Identify which cell holds the provided text, then report its [x, y] central coordinate. 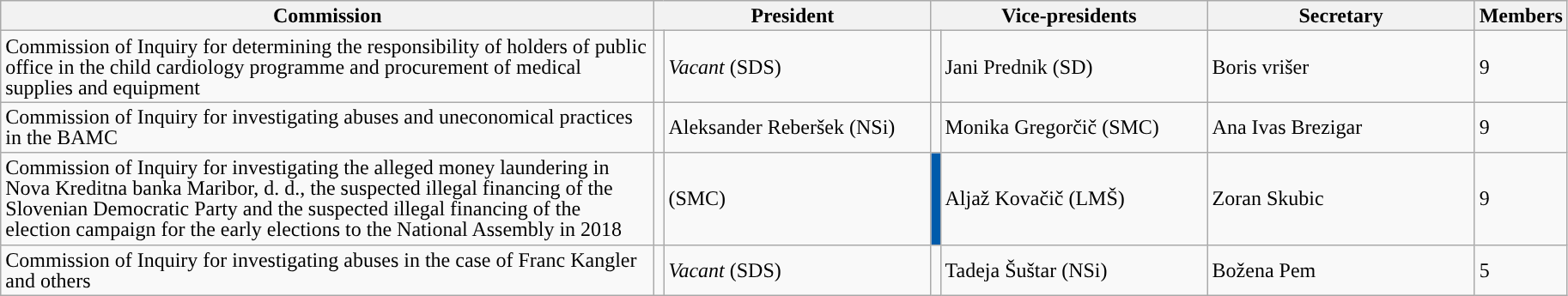
Secretary [1341, 15]
Božena Pem [1341, 269]
Ana Ivas Brezigar [1341, 127]
Boris vrišer [1341, 67]
5 [1521, 269]
Commission of Inquiry for investigating abuses and uneconomical practices in the BAMC [328, 127]
Members [1521, 15]
Jani Prednik (SD) [1073, 67]
President [793, 15]
Aljaž Kovačič (LMŠ) [1073, 199]
Monika Gregorčič (SMC) [1073, 127]
Commission [328, 15]
Aleksander Reberšek (NSi) [797, 127]
(SMC) [797, 199]
Tadeja Šuštar (NSi) [1073, 269]
Commission of Inquiry for investigating abuses in the case of Franc Kangler and others [328, 269]
Vice-presidents [1069, 15]
Zoran Skubic [1341, 199]
